Determine the (X, Y) coordinate at the center of the cell enclosing the given text.  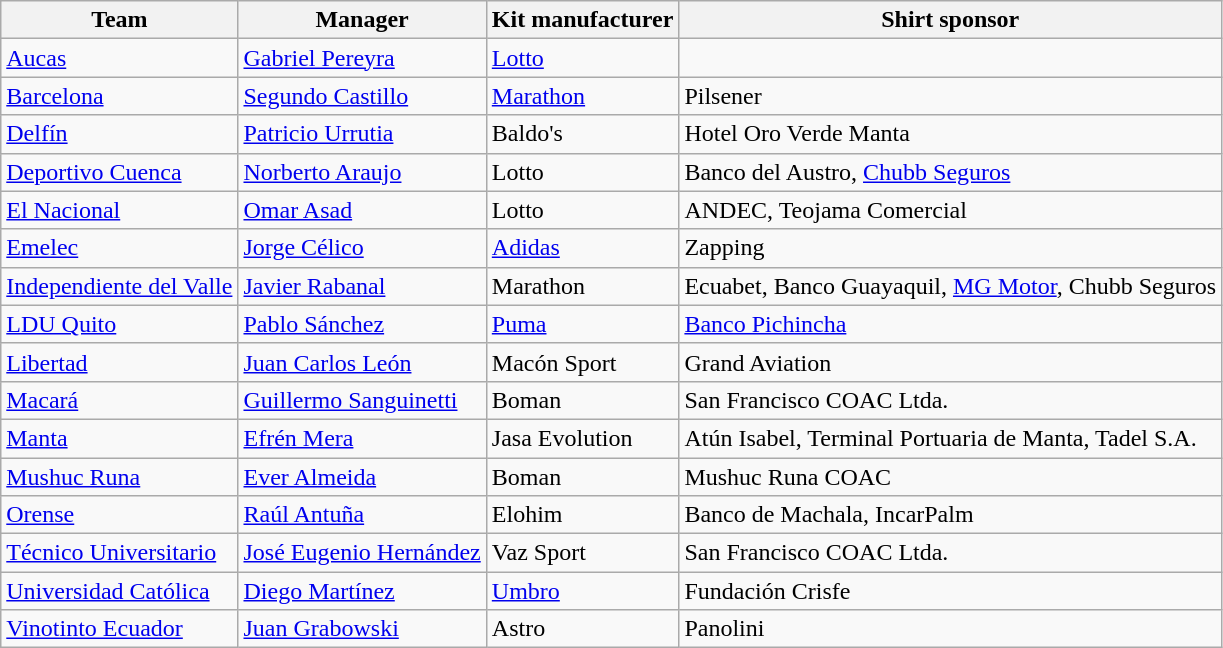
Banco de Machala, IncarPalm (950, 515)
Grand Aviation (950, 362)
Javier Rabanal (362, 286)
Vaz Sport (582, 553)
José Eugenio Hernández (362, 553)
Segundo Castillo (362, 96)
Norberto Araujo (362, 172)
Umbro (582, 591)
Baldo's (582, 134)
Jorge Célico (362, 248)
Banco del Austro, Chubb Seguros (950, 172)
Orense (120, 515)
Puma (582, 324)
Técnico Universitario (120, 553)
Mushuc Runa COAC (950, 477)
Adidas (582, 248)
Ever Almeida (362, 477)
Diego Martínez (362, 591)
Atún Isabel, Terminal Portuaria de Manta, Tadel S.A. (950, 438)
LDU Quito (120, 324)
Team (120, 20)
El Nacional (120, 210)
Zapping (950, 248)
Banco Pichincha (950, 324)
Patricio Urrutia (362, 134)
Emelec (120, 248)
Astro (582, 629)
Mushuc Runa (120, 477)
Universidad Católica (120, 591)
Delfín (120, 134)
Elohim (582, 515)
ANDEC, Teojama Comercial (950, 210)
Vinotinto Ecuador (120, 629)
Manta (120, 438)
Libertad (120, 362)
Pilsener (950, 96)
Aucas (120, 58)
Fundación Crisfe (950, 591)
Hotel Oro Verde Manta (950, 134)
Barcelona (120, 96)
Manager (362, 20)
Juan Grabowski (362, 629)
Independiente del Valle (120, 286)
Efrén Mera (362, 438)
Macará (120, 400)
Omar Asad (362, 210)
Panolini (950, 629)
Pablo Sánchez (362, 324)
Deportivo Cuenca (120, 172)
Macón Sport (582, 362)
Guillermo Sanguinetti (362, 400)
Shirt sponsor (950, 20)
Juan Carlos León (362, 362)
Raúl Antuña (362, 515)
Kit manufacturer (582, 20)
Ecuabet, Banco Guayaquil, MG Motor, Chubb Seguros (950, 286)
Gabriel Pereyra (362, 58)
Jasa Evolution (582, 438)
